Determine the (x, y) coordinate at the center of the cell enclosing the given text.  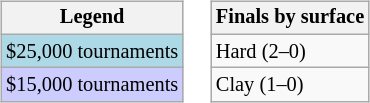
Finals by surface (290, 18)
$25,000 tournaments (92, 51)
Legend (92, 18)
Hard (2–0) (290, 51)
Clay (1–0) (290, 85)
$15,000 tournaments (92, 85)
